Scan for the cell matching the given text and deliver its [x, y] coordinate at center. 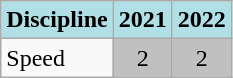
Discipline [57, 20]
Speed [57, 58]
2022 [202, 20]
2021 [142, 20]
